Return [x, y] of the center of cell containing provided text 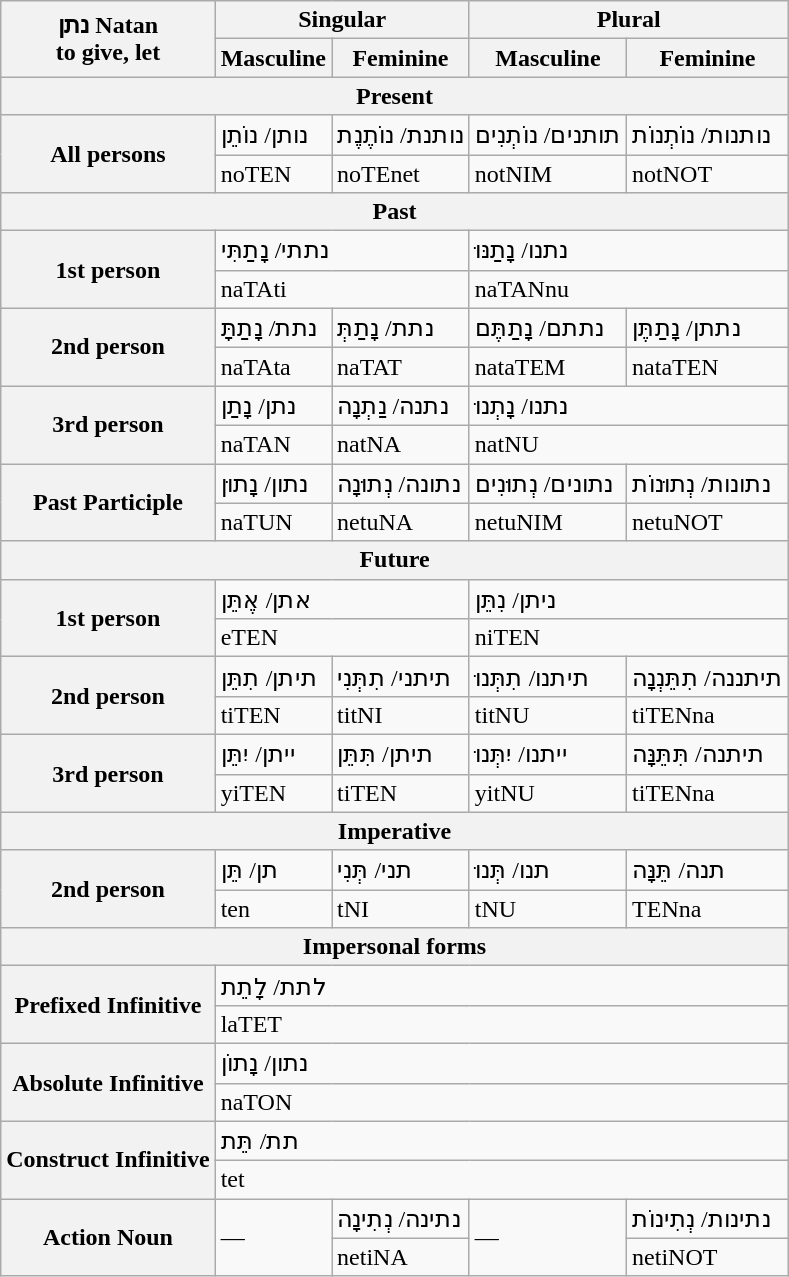
Future [395, 560]
Imperative [395, 831]
תיתן/ תִּתֵּן [401, 754]
נתן Natanto give, let [108, 39]
titNU [548, 715]
notNIM [548, 173]
נתונים/ נְתוּנִים [548, 484]
ten [273, 909]
tNU [548, 909]
netuNIM [548, 522]
נתון/ נָתוֹן [502, 1063]
naTUN [273, 522]
תנו/ תְּנוּ [548, 870]
Plural [628, 20]
Present [395, 96]
noTEnet [401, 173]
titNI [401, 715]
נתן/ נָתַן [273, 406]
ניתן/ נִתֵּן [628, 599]
tet [502, 1180]
naTANnu [628, 289]
נותנת/ נוֹתֶנֶת [401, 135]
תיתנו/ תִתְּנוּ [548, 677]
naTAta [273, 367]
תן/ תֵּן [273, 870]
לתת/ לָתֵת [502, 986]
tNI [401, 909]
נתנו/ נָתַנּוּ [628, 251]
Singular [342, 20]
naTAT [401, 367]
laTET [502, 1024]
נתון/ נָתוּן [273, 484]
nataTEM [548, 367]
natNU [628, 444]
ייתנו/ יִתְּנוּ [548, 754]
eTEN [342, 638]
תת/ תֵּת [502, 1141]
Action Noun [108, 1238]
Prefixed Infinitive [108, 1005]
נתנו/ נָתְנוּ [628, 406]
TENna [708, 909]
אתן/ אֶתֵּן [342, 599]
נתתן/ נָתַתֶּן [708, 328]
תיתן/ תִתֵּן [273, 677]
Construct Infinitive [108, 1160]
notNOT [708, 173]
All persons [108, 154]
ייתן/ יִתֵּן [273, 754]
Past Participle [108, 503]
נותנות/ נוֹתְנוֹת [708, 135]
תיתני/ תִתְּנִי [401, 677]
נותן/ נוֹתֵן [273, 135]
naTAti [342, 289]
Impersonal forms [395, 947]
yiTEN [273, 793]
nataTEN [708, 367]
netuNA [401, 522]
yitNU [548, 793]
naTAN [273, 444]
נתינה/ נְתִינָה [401, 1219]
תנה/ תֵּנָּה [708, 870]
נתתי/ נָתַתִּי [342, 251]
נתינות/ נְתִינוֹת [708, 1219]
niTEN [628, 638]
תותנים/ נוֹתְנִים [548, 135]
Absolute Infinitive [108, 1082]
נתנה/ נַתְנָה [401, 406]
נתת/ נָתַתְּ [401, 328]
נתונה/ נְתוּנָה [401, 484]
תני/ תְּנִי [401, 870]
naTON [502, 1102]
נתונות/ נְתוּנוֹת [708, 484]
תיתנה/ תִּתֵּנָּה [708, 754]
netiNA [401, 1257]
נתת/ נָתַתָּ [273, 328]
netiNOT [708, 1257]
תיתננה/ תִתֵּנְנָה [708, 677]
netuNOT [708, 522]
נתתם/ נָתַתֶּם [548, 328]
noTEN [273, 173]
Past [395, 212]
natNA [401, 444]
